For the text-containing cell, return its midpoint in [x, y] coordinate format. 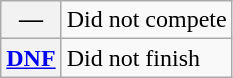
DNF [31, 58]
Did not finish [146, 58]
Did not compete [146, 20]
— [31, 20]
